Output the [x, y] coordinate of the center of the cell containing the given text.  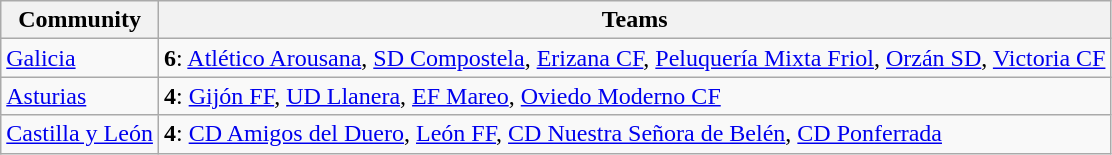
4: CD Amigos del Duero, León FF, CD Nuestra Señora de Belén, CD Ponferrada [634, 134]
Castilla y León [80, 134]
Community [80, 20]
4: Gijón FF, UD Llanera, EF Mareo, Oviedo Moderno CF [634, 96]
6: Atlético Arousana, SD Compostela, Erizana CF, Peluquería Mixta Friol, Orzán SD, Victoria CF [634, 58]
Asturias [80, 96]
Galicia [80, 58]
Teams [634, 20]
